For the text-containing cell, return its midpoint in [x, y] coordinate format. 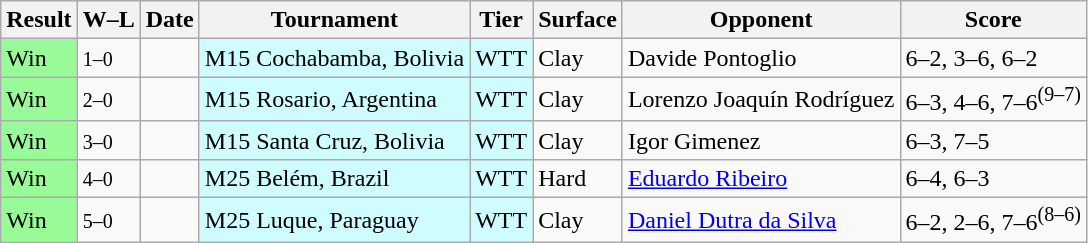
Tournament [334, 20]
Result [39, 20]
6–3, 4–6, 7–6(9–7) [993, 100]
M15 Cochabamba, Bolivia [334, 58]
6–3, 7–5 [993, 140]
Lorenzo Joaquín Rodríguez [761, 100]
Daniel Dutra da Silva [761, 220]
Eduardo Ribeiro [761, 178]
Davide Pontoglio [761, 58]
Tier [502, 20]
Opponent [761, 20]
5–0 [108, 220]
6–2, 2–6, 7–6(8–6) [993, 220]
6–2, 3–6, 6–2 [993, 58]
2–0 [108, 100]
6–4, 6–3 [993, 178]
M25 Luque, Paraguay [334, 220]
1–0 [108, 58]
Surface [578, 20]
Score [993, 20]
Date [170, 20]
Igor Gimenez [761, 140]
Hard [578, 178]
4–0 [108, 178]
M25 Belém, Brazil [334, 178]
W–L [108, 20]
3–0 [108, 140]
M15 Santa Cruz, Bolivia [334, 140]
M15 Rosario, Argentina [334, 100]
